Provide the [x, y] coordinate of the cell's center where the given text is located.  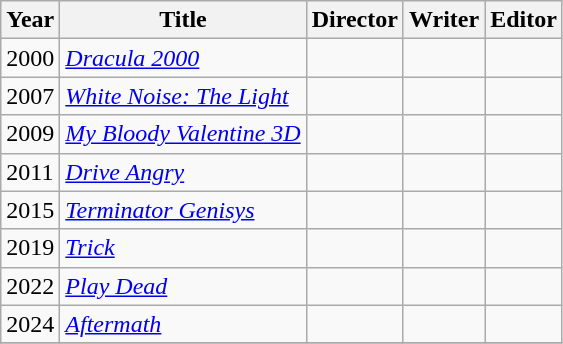
Title [183, 20]
2007 [30, 96]
White Noise: The Light [183, 96]
Play Dead [183, 286]
Drive Angry [183, 172]
2015 [30, 210]
2019 [30, 248]
My Bloody Valentine 3D [183, 134]
Trick [183, 248]
Director [354, 20]
2009 [30, 134]
Terminator Genisys [183, 210]
Editor [524, 20]
Dracula 2000 [183, 58]
2000 [30, 58]
Writer [444, 20]
Aftermath [183, 324]
2022 [30, 286]
Year [30, 20]
2011 [30, 172]
2024 [30, 324]
